Search for the cell housing the specified text and yield its (X, Y) center coordinate. 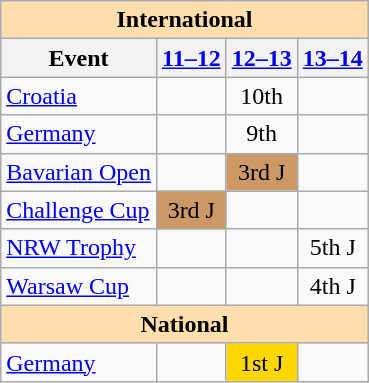
4th J (332, 286)
10th (262, 96)
12–13 (262, 58)
NRW Trophy (79, 248)
Warsaw Cup (79, 286)
Event (79, 58)
13–14 (332, 58)
Challenge Cup (79, 210)
5th J (332, 248)
9th (262, 134)
International (185, 20)
1st J (262, 362)
Croatia (79, 96)
National (185, 324)
Bavarian Open (79, 172)
11–12 (191, 58)
